Search for the cell housing the specified text and yield its [X, Y] center coordinate. 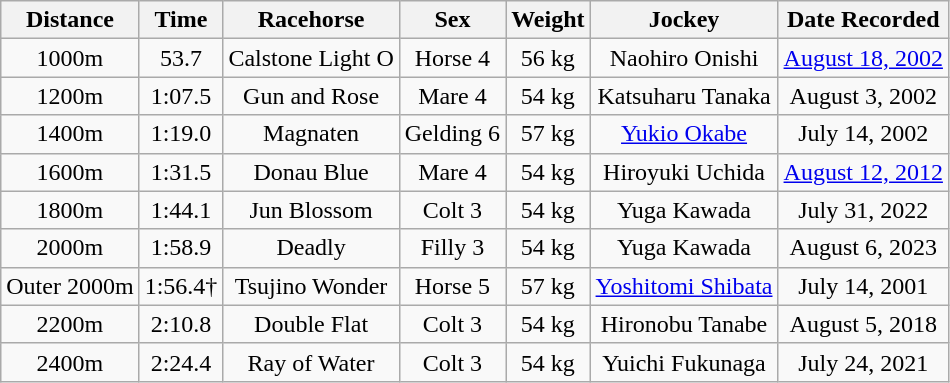
Time [181, 20]
1:07.5 [181, 96]
Distance [70, 20]
Gun and Rose [311, 96]
Jun Blossom [311, 210]
Naohiro Onishi [684, 58]
1200m [70, 96]
Horse 4 [452, 58]
Deadly [311, 248]
Tsujino Wonder [311, 286]
Sex [452, 20]
1400m [70, 134]
August 12, 2012 [863, 172]
July 14, 2001 [863, 286]
Double Flat [311, 324]
1:19.0 [181, 134]
Racehorse [311, 20]
1000m [70, 58]
Katsuharu Tanaka [684, 96]
Magnaten [311, 134]
Yukio Okabe [684, 134]
2400m [70, 362]
Hironobu Tanabe [684, 324]
Outer 2000m [70, 286]
Calstone Light O [311, 58]
August 3, 2002 [863, 96]
Yuichi Fukunaga [684, 362]
2:24.4 [181, 362]
August 6, 2023 [863, 248]
1800m [70, 210]
Jockey [684, 20]
Horse 5 [452, 286]
1:31.5 [181, 172]
July 24, 2021 [863, 362]
1600m [70, 172]
Weight [548, 20]
Ray of Water [311, 362]
Donau Blue [311, 172]
July 31, 2022 [863, 210]
August 5, 2018 [863, 324]
August 18, 2002 [863, 58]
Yoshitomi Shibata [684, 286]
2000m [70, 248]
2:10.8 [181, 324]
53.7 [181, 58]
2200m [70, 324]
Hiroyuki Uchida [684, 172]
1:58.9 [181, 248]
Date Recorded [863, 20]
1:56.4† [181, 286]
Filly 3 [452, 248]
56 kg [548, 58]
Gelding 6 [452, 134]
July 14, 2002 [863, 134]
1:44.1 [181, 210]
